Detect which cell encompasses the target text, then output its (x, y) center coordinate. 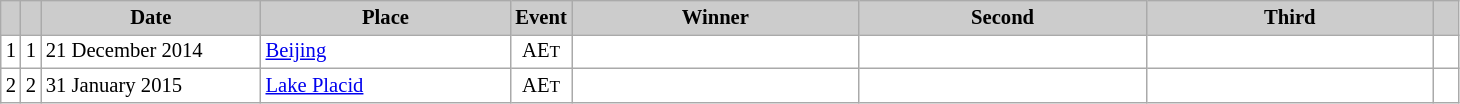
Beijing (386, 51)
Place (386, 17)
Event (540, 17)
Third (1290, 17)
Lake Placid (386, 85)
Second (1002, 17)
21 December 2014 (151, 51)
Winner (716, 17)
31 January 2015 (151, 85)
Date (151, 17)
